Capture the cell that displays the provided text and extract its [X, Y] central coordinate. 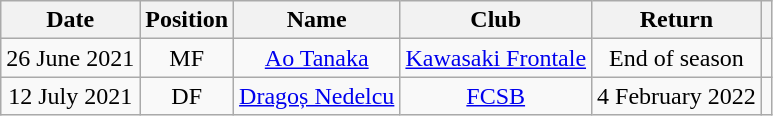
4 February 2022 [677, 96]
Name [317, 20]
12 July 2021 [70, 96]
End of season [677, 58]
MF [187, 58]
Date [70, 20]
Dragoș Nedelcu [317, 96]
Kawasaki Frontale [496, 58]
26 June 2021 [70, 58]
Return [677, 20]
Ao Tanaka [317, 58]
DF [187, 96]
Club [496, 20]
Position [187, 20]
FCSB [496, 96]
